Determine the (X, Y) coordinate at the center of the cell enclosing the given text.  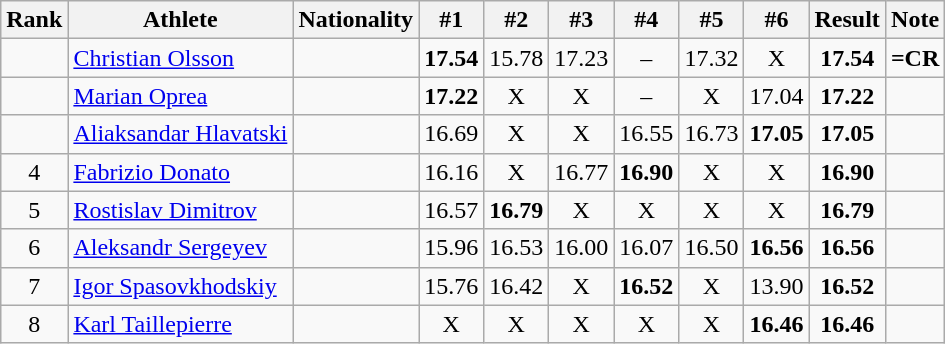
16.73 (712, 134)
16.07 (646, 248)
Athlete (180, 20)
Note (914, 20)
13.90 (776, 286)
17.04 (776, 96)
17.32 (712, 58)
#1 (452, 20)
6 (34, 248)
Aliaksandar Hlavatski (180, 134)
16.53 (516, 248)
16.42 (516, 286)
16.77 (582, 172)
15.76 (452, 286)
Result (847, 20)
5 (34, 210)
Rostislav Dimitrov (180, 210)
16.57 (452, 210)
Rank (34, 20)
#5 (712, 20)
Marian Oprea (180, 96)
Aleksandr Sergeyev (180, 248)
16.16 (452, 172)
16.69 (452, 134)
16.55 (646, 134)
Igor Spasovkhodskiy (180, 286)
7 (34, 286)
=CR (914, 58)
#3 (582, 20)
16.50 (712, 248)
16.00 (582, 248)
#2 (516, 20)
Fabrizio Donato (180, 172)
17.23 (582, 58)
Karl Taillepierre (180, 324)
8 (34, 324)
15.96 (452, 248)
15.78 (516, 58)
Christian Olsson (180, 58)
Nationality (356, 20)
#6 (776, 20)
#4 (646, 20)
4 (34, 172)
